Provide the [X, Y] coordinate of the cell's center where the given text is located.  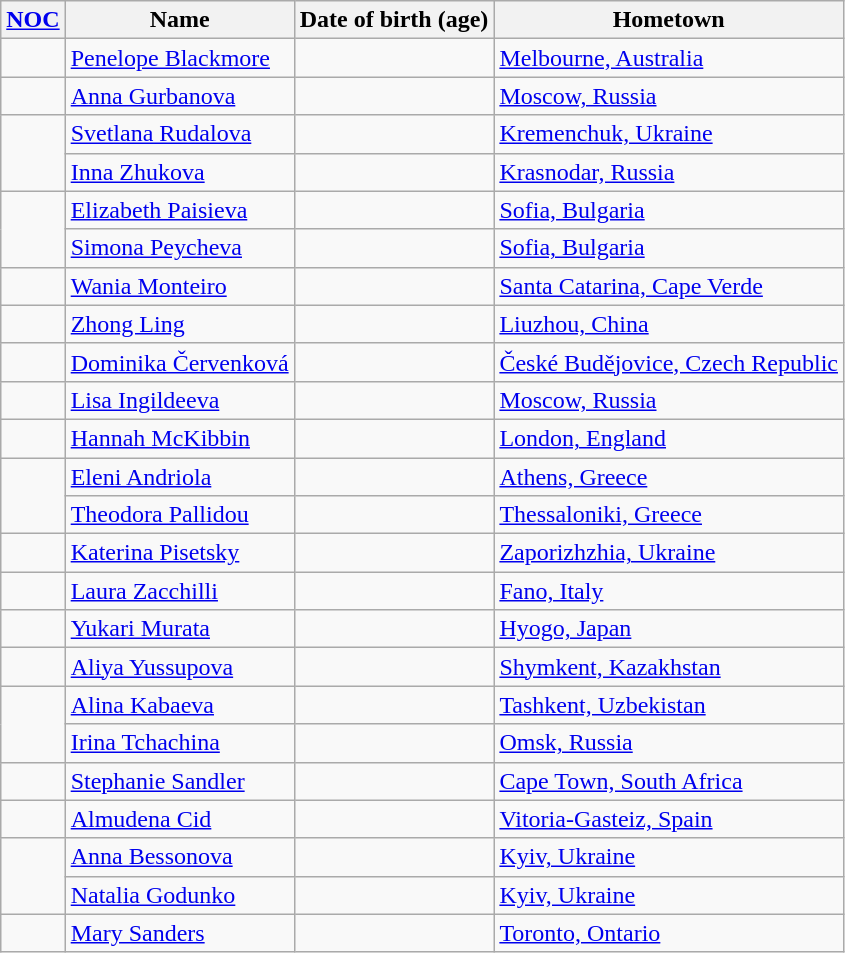
Tashkent, Uzbekistan [669, 705]
London, England [669, 438]
Hannah McKibbin [180, 438]
Yukari Murata [180, 629]
Fano, Italy [669, 591]
České Budějovice, Czech Republic [669, 362]
Svetlana Rudalova [180, 134]
Vitoria-Gasteiz, Spain [669, 819]
Zhong Ling [180, 324]
Thessaloniki, Greece [669, 515]
Theodora Pallidou [180, 515]
Santa Catarina, Cape Verde [669, 286]
Mary Sanders [180, 933]
Katerina Pisetsky [180, 553]
Eleni Andriola [180, 477]
Omsk, Russia [669, 743]
Alina Kabaeva [180, 705]
Liuzhou, China [669, 324]
Shymkent, Kazakhstan [669, 667]
Date of birth (age) [394, 20]
Hometown [669, 20]
Melbourne, Australia [669, 58]
Simona Peycheva [180, 248]
Anna Bessonova [180, 857]
Aliya Yussupova [180, 667]
Anna Gurbanova [180, 96]
Dominika Červenková [180, 362]
Athens, Greece [669, 477]
Almudena Cid [180, 819]
NOC [33, 20]
Hyogo, Japan [669, 629]
Inna Zhukova [180, 172]
Zaporizhzhia, Ukraine [669, 553]
Krasnodar, Russia [669, 172]
Stephanie Sandler [180, 781]
Natalia Godunko [180, 895]
Penelope Blackmore [180, 58]
Elizabeth Paisieva [180, 210]
Wania Monteiro [180, 286]
Laura Zacchilli [180, 591]
Cape Town, South Africa [669, 781]
Kremenchuk, Ukraine [669, 134]
Toronto, Ontario [669, 933]
Irina Tchachina [180, 743]
Name [180, 20]
Lisa Ingildeeva [180, 400]
